Provide the (x, y) coordinate of the cell's center where the given text is located.  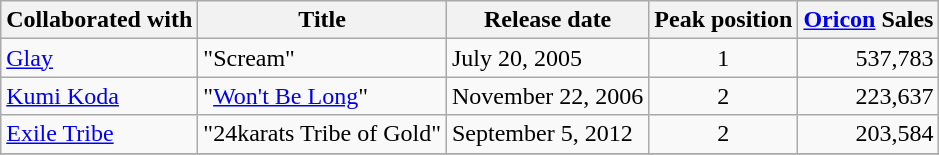
Peak position (724, 20)
"Won't Be Long" (322, 96)
203,584 (868, 134)
Kumi Koda (100, 96)
November 22, 2006 (547, 96)
Oricon Sales (868, 20)
Collaborated with (100, 20)
Exile Tribe (100, 134)
July 20, 2005 (547, 58)
"24karats Tribe of Gold" (322, 134)
1 (724, 58)
"Scream" (322, 58)
Release date (547, 20)
537,783 (868, 58)
September 5, 2012 (547, 134)
Glay (100, 58)
223,637 (868, 96)
Title (322, 20)
